Provide the [X, Y] coordinate of the cell's center where the given text is located.  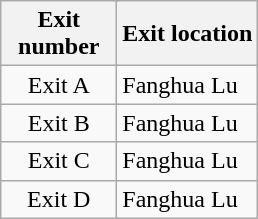
Exit number [59, 34]
Exit D [59, 199]
Exit location [188, 34]
Exit C [59, 161]
Exit B [59, 123]
Exit A [59, 85]
